Locate the cell with the specified text and output its (x, y) center coordinate. 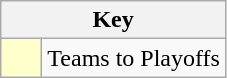
Key (114, 20)
Teams to Playoffs (134, 58)
